Identify which cell holds the provided text, then report its [X, Y] central coordinate. 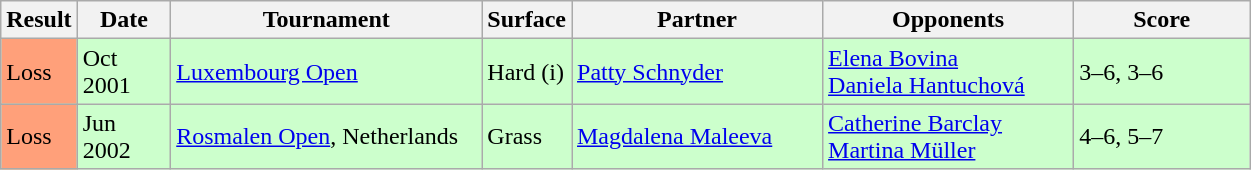
Patty Schnyder [698, 72]
Opponents [948, 20]
Magdalena Maleeva [698, 136]
Date [124, 20]
Surface [527, 20]
Grass [527, 136]
Partner [698, 20]
Luxembourg Open [326, 72]
Elena Bovina Daniela Hantuchová [948, 72]
Oct 2001 [124, 72]
Result [39, 20]
4–6, 5–7 [1162, 136]
Rosmalen Open, Netherlands [326, 136]
3–6, 3–6 [1162, 72]
Tournament [326, 20]
Score [1162, 20]
Hard (i) [527, 72]
Jun 2002 [124, 136]
Catherine Barclay Martina Müller [948, 136]
